Output the [x, y] coordinate of the center of the cell containing the given text.  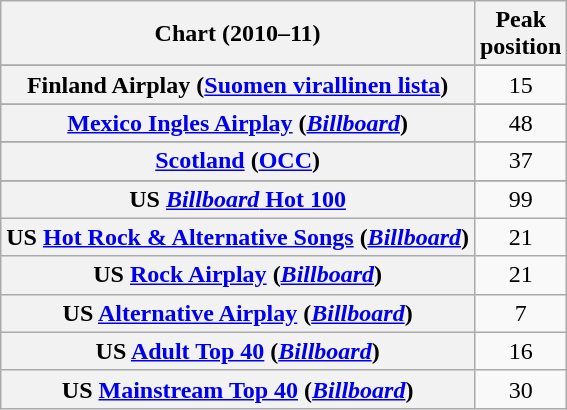
48 [520, 123]
37 [520, 161]
US Hot Rock & Alternative Songs (Billboard) [238, 237]
16 [520, 351]
US Rock Airplay (Billboard) [238, 275]
Finland Airplay (Suomen virallinen lista) [238, 85]
Mexico Ingles Airplay (Billboard) [238, 123]
99 [520, 199]
US Alternative Airplay (Billboard) [238, 313]
30 [520, 389]
7 [520, 313]
Chart (2010–11) [238, 34]
Scotland (OCC) [238, 161]
US Billboard Hot 100 [238, 199]
US Mainstream Top 40 (Billboard) [238, 389]
US Adult Top 40 (Billboard) [238, 351]
Peakposition [520, 34]
15 [520, 85]
